Identify which cell holds the provided text, then report its [X, Y] central coordinate. 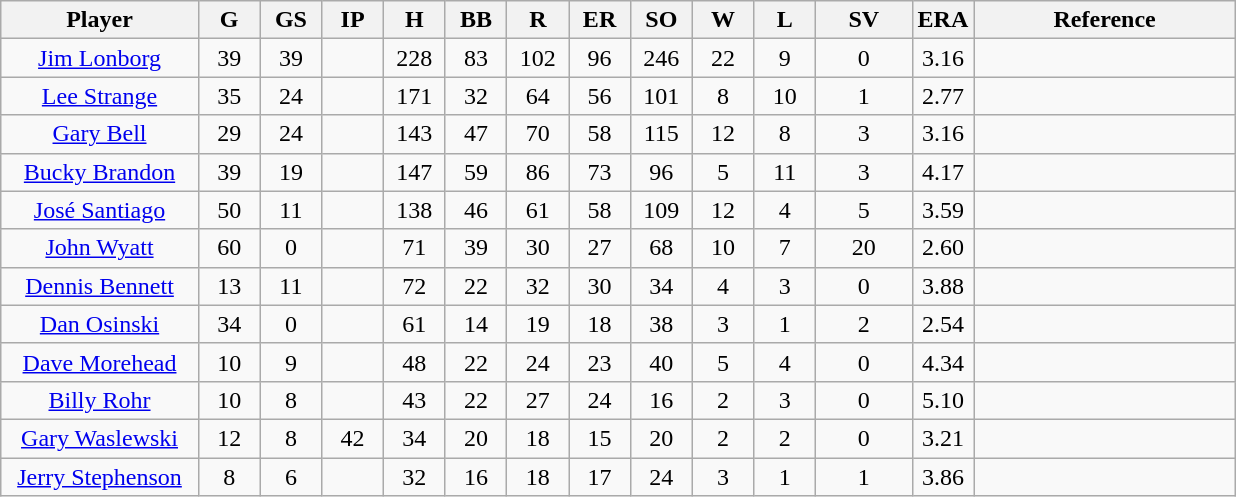
José Santiago [100, 210]
7 [785, 248]
G [229, 20]
SV [864, 20]
102 [538, 58]
138 [414, 210]
109 [661, 210]
5.10 [943, 400]
50 [229, 210]
Lee Strange [100, 96]
48 [414, 362]
23 [600, 362]
Reference [1105, 20]
72 [414, 286]
Dennis Bennett [100, 286]
ER [600, 20]
ERA [943, 20]
29 [229, 134]
47 [476, 134]
IP [353, 20]
2.60 [943, 248]
W [723, 20]
147 [414, 172]
35 [229, 96]
R [538, 20]
43 [414, 400]
64 [538, 96]
71 [414, 248]
Billy Rohr [100, 400]
SO [661, 20]
56 [600, 96]
Dan Osinski [100, 324]
Player [100, 20]
115 [661, 134]
17 [600, 477]
Gary Waslewski [100, 438]
BB [476, 20]
38 [661, 324]
H [414, 20]
70 [538, 134]
3.59 [943, 210]
4.34 [943, 362]
Bucky Brandon [100, 172]
171 [414, 96]
60 [229, 248]
68 [661, 248]
228 [414, 58]
3.86 [943, 477]
2.77 [943, 96]
13 [229, 286]
14 [476, 324]
83 [476, 58]
46 [476, 210]
L [785, 20]
6 [291, 477]
Dave Morehead [100, 362]
John Wyatt [100, 248]
2.54 [943, 324]
15 [600, 438]
246 [661, 58]
3.21 [943, 438]
Jim Lonborg [100, 58]
73 [600, 172]
Gary Bell [100, 134]
40 [661, 362]
86 [538, 172]
GS [291, 20]
Jerry Stephenson [100, 477]
143 [414, 134]
101 [661, 96]
42 [353, 438]
59 [476, 172]
4.17 [943, 172]
3.88 [943, 286]
